Output the (x, y) coordinate of the center of the cell containing the given text.  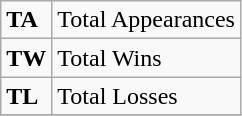
Total Losses (146, 96)
Total Appearances (146, 20)
Total Wins (146, 58)
TL (26, 96)
TA (26, 20)
TW (26, 58)
